Return the [x, y] coordinate for the center point of the cell that contains the specified text.  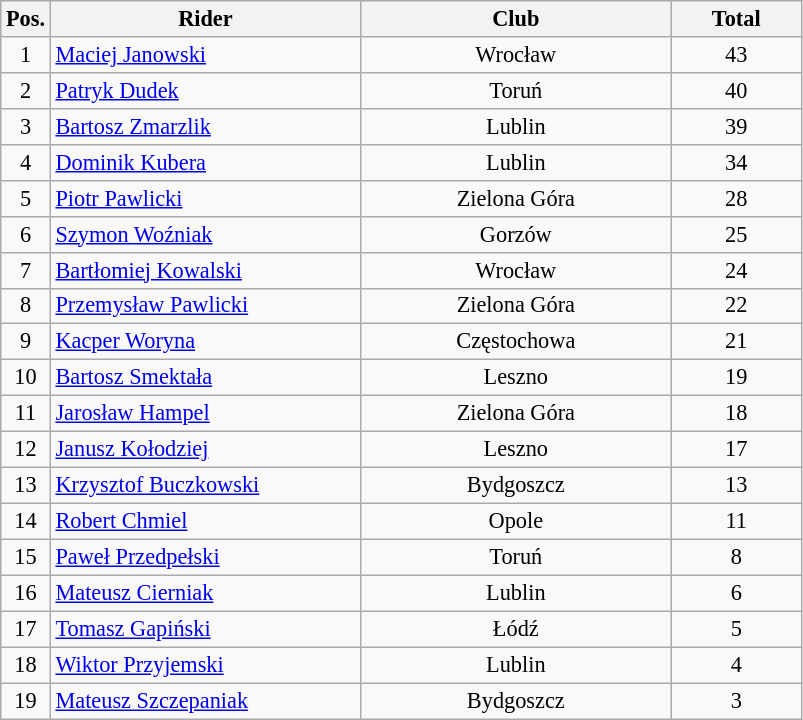
Opole [516, 521]
Janusz Kołodziej [205, 450]
Łódź [516, 629]
Przemysław Pawlicki [205, 306]
22 [736, 306]
Bartłomiej Kowalski [205, 270]
Tomasz Gapiński [205, 629]
28 [736, 198]
Bartosz Zmarzlik [205, 126]
24 [736, 270]
43 [736, 55]
10 [26, 378]
2 [26, 90]
Robert Chmiel [205, 521]
Mateusz Cierniak [205, 593]
Dominik Kubera [205, 162]
Paweł Przedpełski [205, 557]
Krzysztof Buczkowski [205, 485]
Total [736, 19]
Piotr Pawlicki [205, 198]
Gorzów [516, 234]
Patryk Dudek [205, 90]
14 [26, 521]
9 [26, 342]
Bartosz Smektała [205, 378]
39 [736, 126]
Pos. [26, 19]
40 [736, 90]
25 [736, 234]
21 [736, 342]
Mateusz Szczepaniak [205, 701]
16 [26, 593]
Rider [205, 19]
1 [26, 55]
Club [516, 19]
Wiktor Przyjemski [205, 665]
Kacper Woryna [205, 342]
Jarosław Hampel [205, 414]
7 [26, 270]
Częstochowa [516, 342]
Maciej Janowski [205, 55]
12 [26, 450]
15 [26, 557]
34 [736, 162]
Szymon Woźniak [205, 234]
